Pinpoint the cell where the given text exists, returning its (x, y) midpoint coordinate. 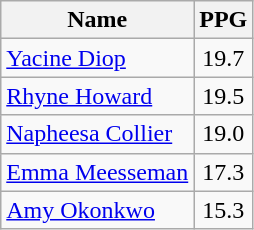
Name (98, 20)
Napheesa Collier (98, 134)
19.0 (224, 134)
15.3 (224, 210)
Yacine Diop (98, 58)
17.3 (224, 172)
Amy Okonkwo (98, 210)
19.7 (224, 58)
Rhyne Howard (98, 96)
Emma Meesseman (98, 172)
PPG (224, 20)
19.5 (224, 96)
